Return [x, y] of the center of cell containing provided text 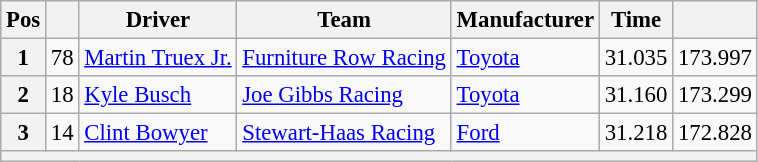
31.035 [636, 58]
Pos [24, 20]
Stewart-Haas Racing [344, 133]
14 [62, 133]
Time [636, 20]
Joe Gibbs Racing [344, 95]
Kyle Busch [158, 95]
Driver [158, 20]
Team [344, 20]
173.997 [716, 58]
1 [24, 58]
2 [24, 95]
173.299 [716, 95]
18 [62, 95]
172.828 [716, 133]
3 [24, 133]
31.218 [636, 133]
Clint Bowyer [158, 133]
Furniture Row Racing [344, 58]
78 [62, 58]
31.160 [636, 95]
Martin Truex Jr. [158, 58]
Manufacturer [525, 20]
Ford [525, 133]
